Extract the (X, Y) coordinate from the center of the cell holding the provided text.  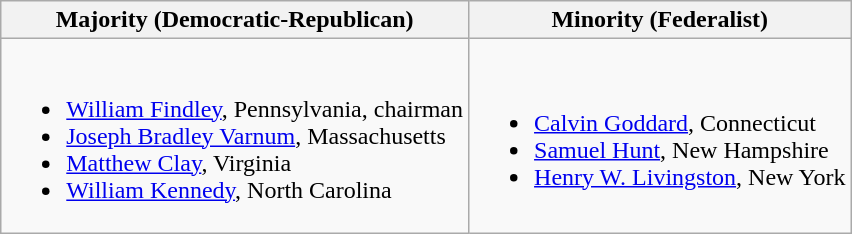
William Findley, Pennsylvania, chairmanJoseph Bradley Varnum, MassachusettsMatthew Clay, VirginiaWilliam Kennedy, North Carolina (235, 136)
Majority (Democratic-Republican) (235, 20)
Calvin Goddard, ConnecticutSamuel Hunt, New HampshireHenry W. Livingston, New York (660, 136)
Minority (Federalist) (660, 20)
